Capture the cell that displays the provided text and extract its [X, Y] central coordinate. 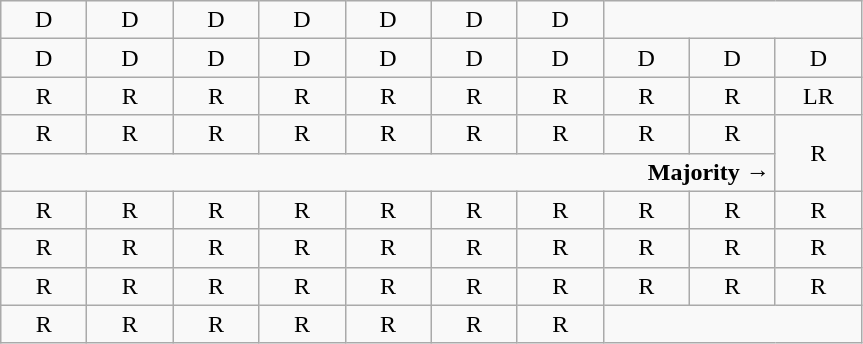
Majority → [388, 172]
LR [818, 96]
